Identify which cell holds the provided text, then report its [x, y] central coordinate. 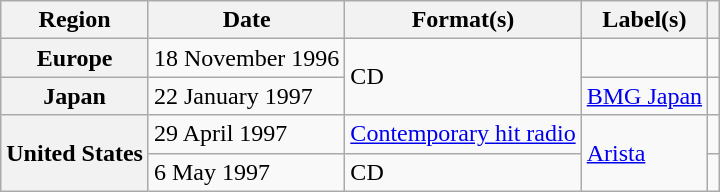
BMG Japan [644, 96]
6 May 1997 [246, 172]
Format(s) [463, 20]
United States [75, 153]
Europe [75, 58]
Label(s) [644, 20]
Contemporary hit radio [463, 134]
Date [246, 20]
22 January 1997 [246, 96]
Japan [75, 96]
Arista [644, 153]
18 November 1996 [246, 58]
29 April 1997 [246, 134]
Region [75, 20]
